Pinpoint the cell where the given text exists, returning its [x, y] midpoint coordinate. 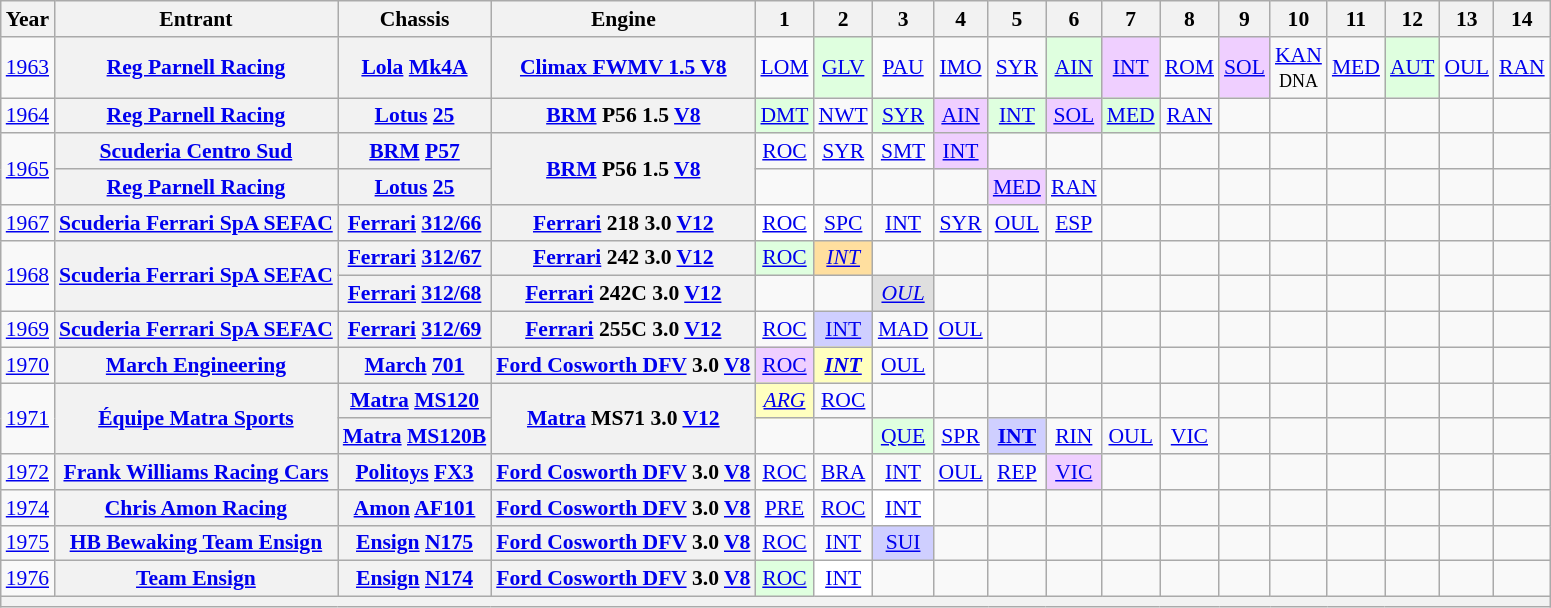
Chassis [414, 19]
3 [904, 19]
12 [1412, 19]
11 [1356, 19]
Ferrari 312/66 [414, 223]
DMT [784, 116]
ARG [784, 401]
SUI [904, 543]
Matra MS120B [414, 437]
Ensign N174 [414, 579]
BRA [844, 472]
KANDNA [1298, 68]
Entrant [196, 19]
RIN [1074, 437]
Year [28, 19]
Ferrari 312/68 [414, 294]
Matra MS120 [414, 401]
Ferrari 242 3.0 V12 [623, 258]
1970 [28, 365]
6 [1074, 19]
1963 [28, 68]
Ensign N175 [414, 543]
1971 [28, 418]
ROM [1190, 68]
2 [844, 19]
Ferrari 312/69 [414, 330]
LOM [784, 68]
Équipe Matra Sports [196, 418]
7 [1131, 19]
Ferrari 255C 3.0 V12 [623, 330]
GLV [844, 68]
Engine [623, 19]
1964 [28, 116]
March 701 [414, 365]
AUT [1412, 68]
ESP [1074, 223]
1965 [28, 170]
1976 [28, 579]
Climax FWMV 1.5 V8 [623, 68]
1 [784, 19]
SPR [960, 437]
Matra MS71 3.0 V12 [623, 418]
SMT [904, 152]
March Engineering [196, 365]
Ferrari 242C 3.0 V12 [623, 294]
HB Bewaking Team Ensign [196, 543]
PRE [784, 508]
14 [1522, 19]
Politoys FX3 [414, 472]
Team Ensign [196, 579]
Chris Amon Racing [196, 508]
IMO [960, 68]
9 [1244, 19]
Scuderia Centro Sud [196, 152]
1967 [28, 223]
1974 [28, 508]
Frank Williams Racing Cars [196, 472]
REP [1017, 472]
NWT [844, 116]
8 [1190, 19]
Ferrari 218 3.0 V12 [623, 223]
1972 [28, 472]
1975 [28, 543]
5 [1017, 19]
Lola Mk4A [414, 68]
MAD [904, 330]
1969 [28, 330]
1968 [28, 276]
SPC [844, 223]
13 [1466, 19]
QUE [904, 437]
BRM P57 [414, 152]
4 [960, 19]
Ferrari 312/67 [414, 258]
Amon AF101 [414, 508]
PAU [904, 68]
10 [1298, 19]
